Identify which cell holds the provided text, then report its (X, Y) central coordinate. 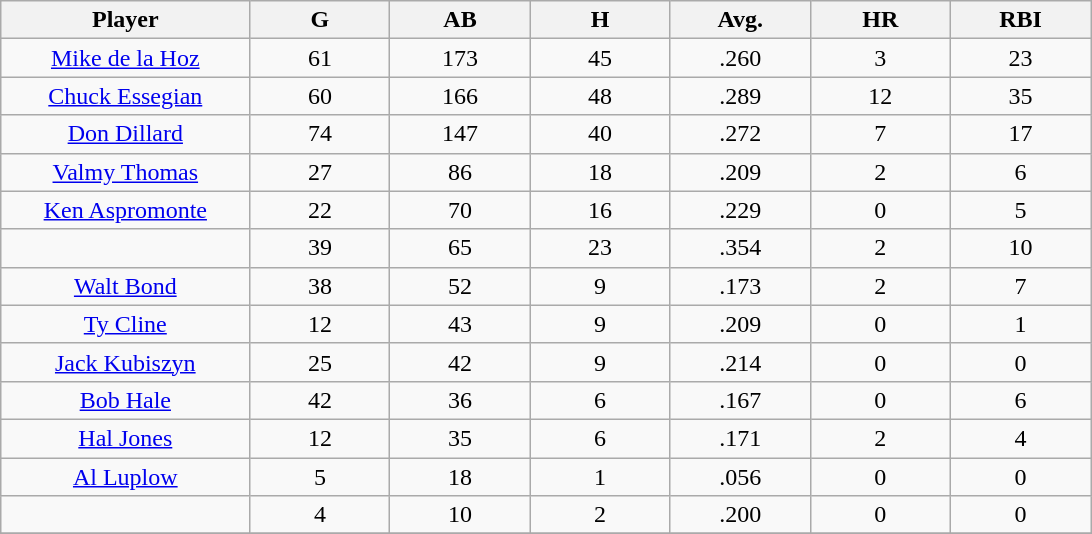
Player (126, 20)
61 (320, 58)
70 (460, 210)
147 (460, 134)
.200 (740, 515)
74 (320, 134)
38 (320, 286)
Don Dillard (126, 134)
17 (1020, 134)
166 (460, 96)
36 (460, 400)
52 (460, 286)
AB (460, 20)
Ken Aspromonte (126, 210)
Mike de la Hoz (126, 58)
Hal Jones (126, 438)
.229 (740, 210)
.173 (740, 286)
22 (320, 210)
Chuck Essegian (126, 96)
Al Luplow (126, 477)
45 (600, 58)
.272 (740, 134)
.260 (740, 58)
48 (600, 96)
Valmy Thomas (126, 172)
Ty Cline (126, 324)
Avg. (740, 20)
H (600, 20)
G (320, 20)
3 (880, 58)
86 (460, 172)
40 (600, 134)
.214 (740, 362)
HR (880, 20)
Bob Hale (126, 400)
.167 (740, 400)
.056 (740, 477)
60 (320, 96)
Jack Kubiszyn (126, 362)
.289 (740, 96)
RBI (1020, 20)
65 (460, 248)
173 (460, 58)
.171 (740, 438)
Walt Bond (126, 286)
27 (320, 172)
16 (600, 210)
25 (320, 362)
.354 (740, 248)
43 (460, 324)
39 (320, 248)
